Pinpoint the cell where the given text exists, returning its (x, y) midpoint coordinate. 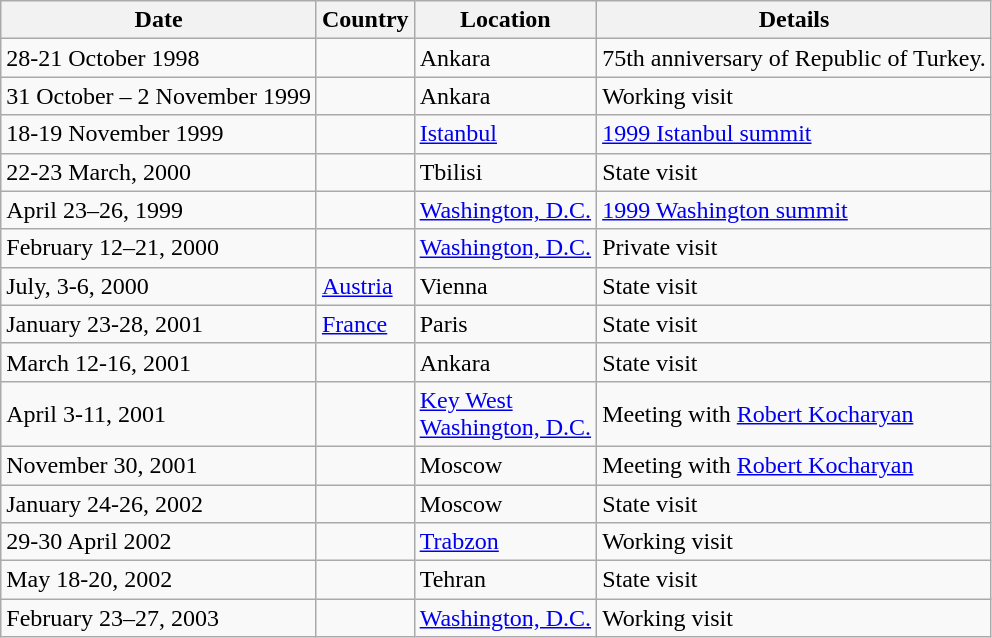
28-21 October 1998 (159, 58)
Location (505, 20)
Private visit (794, 248)
Details (794, 20)
75th anniversary of Republic of Turkey. (794, 58)
Istanbul (505, 134)
31 October – 2 November 1999 (159, 96)
Vienna (505, 286)
January 23-28, 2001 (159, 324)
March 12-16, 2001 (159, 362)
February 12–21, 2000 (159, 248)
April 3-11, 2001 (159, 414)
Tehran (505, 580)
Date (159, 20)
Paris (505, 324)
November 30, 2001 (159, 465)
July, 3-6, 2000 (159, 286)
Country (365, 20)
1999 Washington summit (794, 210)
Key WestWashington, D.C. (505, 414)
18-19 November 1999 (159, 134)
France (365, 324)
Tbilisi (505, 172)
February 23–27, 2003 (159, 618)
Austria (365, 286)
January 24-26, 2002 (159, 503)
May 18-20, 2002 (159, 580)
22-23 March, 2000 (159, 172)
April 23–26, 1999 (159, 210)
1999 Istanbul summit (794, 134)
29-30 April 2002 (159, 542)
Trabzon (505, 542)
